For the text-containing cell, return its midpoint in [x, y] coordinate format. 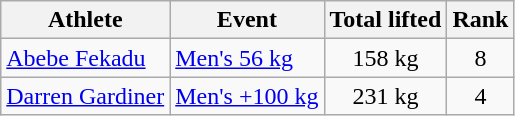
Rank [480, 20]
Event [247, 20]
Athlete [86, 20]
Men's +100 kg [247, 96]
Men's 56 kg [247, 58]
Abebe Fekadu [86, 58]
Total lifted [386, 20]
8 [480, 58]
158 kg [386, 58]
Darren Gardiner [86, 96]
231 kg [386, 96]
4 [480, 96]
